Find where the given text appears and provide that cell's center as (X, Y) coordinate. 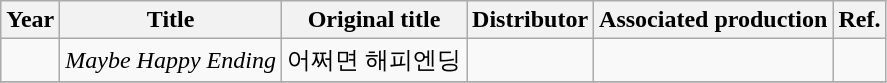
Ref. (860, 20)
Distributor (530, 20)
어쩌면 해피엔딩 (374, 60)
Maybe Happy Ending (171, 60)
Title (171, 20)
Associated production (714, 20)
Year (30, 20)
Original title (374, 20)
